From the cell containing the given text, extract its center point as [X, Y] coordinate. 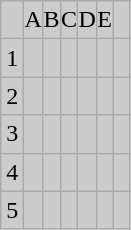
4 [12, 172]
E [105, 20]
2 [12, 96]
C [69, 20]
5 [12, 210]
1 [12, 58]
B [52, 20]
A [34, 20]
3 [12, 134]
D [88, 20]
